Return [X, Y] of the center of cell containing provided text 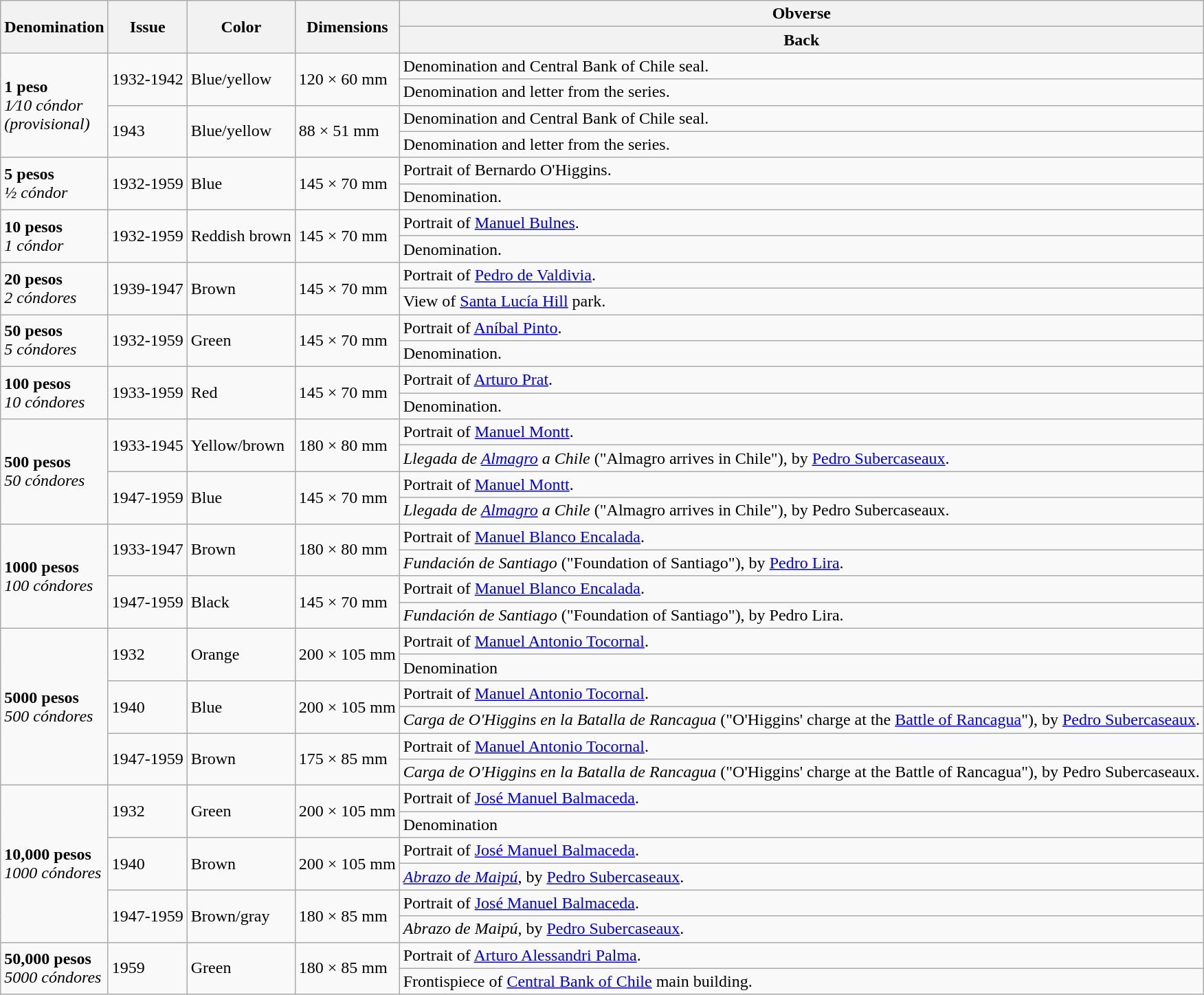
1943 [147, 131]
1 peso1⁄10 cóndor(provisional) [54, 105]
Back [801, 40]
Frontispiece of Central Bank of Chile main building. [801, 981]
5 pesos½ cóndor [54, 183]
View of Santa Lucía Hill park. [801, 301]
5000 pesos500 cóndores [54, 706]
Dimensions [347, 27]
10,000 pesos1000 cóndores [54, 864]
175 × 85 mm [347, 759]
50 pesos5 cóndores [54, 341]
Portrait of Pedro de Valdivia. [801, 275]
Reddish brown [241, 236]
Issue [147, 27]
10 pesos1 cóndor [54, 236]
1939-1947 [147, 288]
Red [241, 393]
Portrait of Bernardo O'Higgins. [801, 170]
Portrait of Manuel Bulnes. [801, 223]
1933-1945 [147, 445]
1959 [147, 968]
120 × 60 mm [347, 79]
Portrait of Arturo Prat. [801, 380]
Color [241, 27]
Portrait of Arturo Alessandri Palma. [801, 955]
1933-1947 [147, 550]
20 pesos2 cóndores [54, 288]
1000 pesos100 cóndores [54, 576]
1933-1959 [147, 393]
Yellow/brown [241, 445]
Black [241, 602]
Orange [241, 654]
500 pesos50 cóndores [54, 471]
50,000 pesos5000 cóndores [54, 968]
Brown/gray [241, 916]
1932-1942 [147, 79]
Portrait of Aníbal Pinto. [801, 328]
Obverse [801, 14]
100 pesos10 cóndores [54, 393]
88 × 51 mm [347, 131]
